Extract the (X, Y) coordinate from the center of the cell holding the provided text.  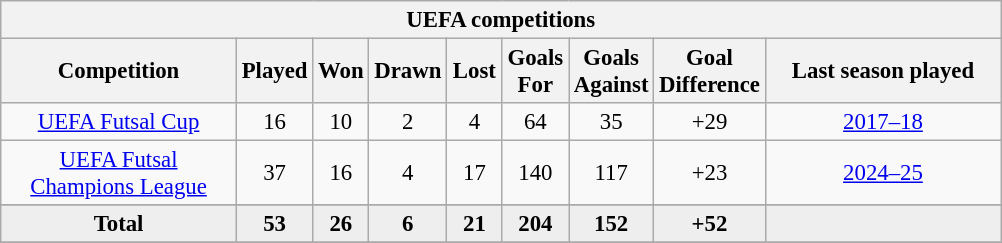
Competition (119, 72)
53 (274, 224)
21 (475, 224)
26 (341, 224)
+52 (710, 224)
117 (610, 174)
37 (274, 174)
Lost (475, 72)
Total (119, 224)
+29 (710, 122)
10 (341, 122)
140 (535, 174)
35 (610, 122)
UEFA competitions (501, 20)
Played (274, 72)
UEFA Futsal Cup (119, 122)
17 (475, 174)
2 (408, 122)
Goals Against (610, 72)
2017–18 (883, 122)
UEFA FutsalChampions League (119, 174)
204 (535, 224)
Last season played (883, 72)
+23 (710, 174)
Goals For (535, 72)
Drawn (408, 72)
Won (341, 72)
2024–25 (883, 174)
6 (408, 224)
64 (535, 122)
Goal Difference (710, 72)
152 (610, 224)
